Locate the cell with the specified text and output its [X, Y] center coordinate. 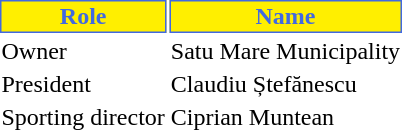
President [83, 84]
Role [83, 16]
Satu Mare Municipality [285, 51]
Name [285, 16]
Owner [83, 51]
Claudiu Ștefănescu [285, 84]
